Locate the cell with the specified text and output its (X, Y) center coordinate. 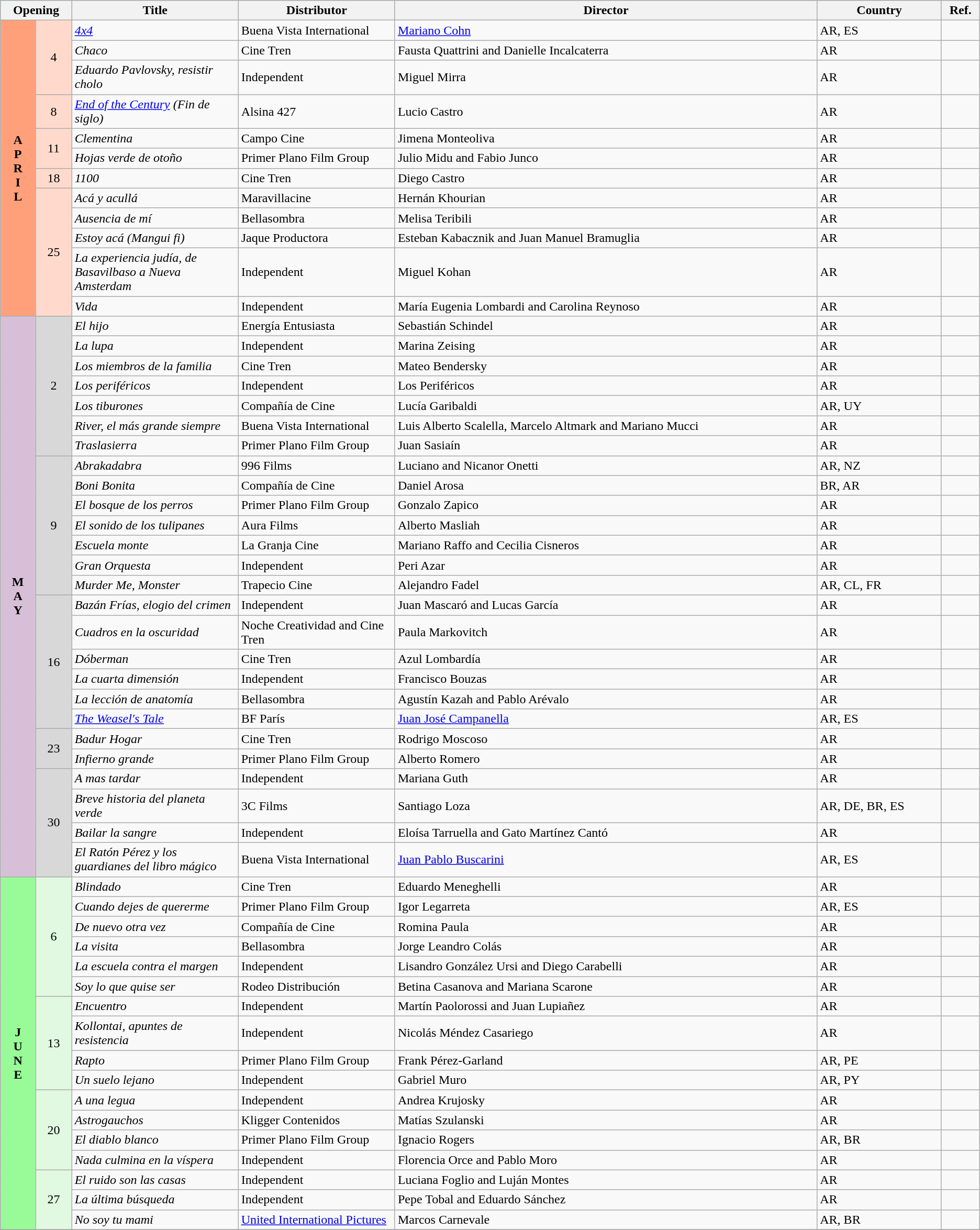
Luciano and Nicanor Onetti (606, 466)
Mateo Bendersky (606, 366)
Esteban Kabacznik and Juan Manuel Bramuglia (606, 238)
Mariano Cohn (606, 30)
A mas tardar (155, 779)
Rodrigo Moscoso (606, 739)
Energía Entusiasta (316, 326)
AR, PE (879, 1060)
Distributor (316, 10)
Azul Lombardía (606, 659)
Santiago Loza (606, 805)
Alberto Masliah (606, 525)
Los tiburones (155, 406)
9 (54, 525)
Florencia Orce and Pablo Moro (606, 1160)
Bailar la sangre (155, 833)
11 (54, 148)
De nuevo otra vez (155, 926)
Nicolás Méndez Casariego (606, 1034)
Miguel Mirra (606, 77)
Lucio Castro (606, 111)
8 (54, 111)
Vida (155, 306)
Country (879, 10)
Melisa Teribili (606, 218)
4x4 (155, 30)
Luis Alberto Scalella, Marcelo Altmark and Mariano Mucci (606, 426)
Aura Films (316, 525)
Juan Sasiaín (606, 446)
2 (54, 386)
AR, PY (879, 1080)
25 (54, 252)
MAY (18, 597)
Boni Bonita (155, 485)
Betina Casanova and Mariana Scarone (606, 986)
Astrogauchos (155, 1120)
Sebastián Schindel (606, 326)
Breve historia del planeta verde (155, 805)
Gran Orquesta (155, 565)
Juan Pablo Buscarini (606, 860)
13 (54, 1043)
Campo Cine (316, 138)
No soy tu mami (155, 1220)
Francisco Bouzas (606, 679)
Abrakadabra (155, 466)
Diego Castro (606, 178)
AR, NZ (879, 466)
4 (54, 58)
996 Films (316, 466)
Ignacio Rogers (606, 1140)
Mariano Raffo and Cecilia Cisneros (606, 545)
APRIL (18, 169)
The Weasel's Tale (155, 719)
6 (54, 936)
JUNE (18, 1053)
El Ratón Pérez y los guardianes del libro mágico (155, 860)
Miguel Kohan (606, 272)
Trapecio Cine (316, 585)
La escuela contra el margen (155, 966)
Director (606, 10)
Soy lo que quise ser (155, 986)
La lupa (155, 346)
Alsina 427 (316, 111)
Un suelo lejano (155, 1080)
Jimena Monteoliva (606, 138)
Estoy acá (Mangui fi) (155, 238)
Lisandro González Ursi and Diego Carabelli (606, 966)
Matías Szulanski (606, 1120)
Juan José Campanella (606, 719)
Bazán Frías, elogio del crimen (155, 605)
Igor Legarreta (606, 906)
River, el más grande siempre (155, 426)
Badur Hogar (155, 739)
Escuela monte (155, 545)
Rodeo Distribución (316, 986)
Acá y acullá (155, 198)
Julio Midu and Fabio Junco (606, 158)
1100 (155, 178)
BF París (316, 719)
La experiencia judía, de Basavilbaso a Nueva Amsterdam (155, 272)
Maravillacine (316, 198)
Ref. (960, 10)
Marcos Carnevale (606, 1220)
Alberto Romero (606, 759)
Title (155, 10)
Chaco (155, 50)
Cuando dejes de quererme (155, 906)
Ausencia de mí (155, 218)
AR, UY (879, 406)
Nada culmina en la víspera (155, 1160)
27 (54, 1200)
Infierno grande (155, 759)
A una legua (155, 1100)
Eloísa Tarruella and Gato Martínez Cantó (606, 833)
Alejandro Fadel (606, 585)
Noche Creatividad and Cine Tren (316, 631)
20 (54, 1130)
Daniel Arosa (606, 485)
Los miembros de la familia (155, 366)
El bosque de los perros (155, 505)
30 (54, 823)
El diablo blanco (155, 1140)
Hernán Khourian (606, 198)
Kligger Contenidos (316, 1120)
Eduardo Pavlovsky, resistir cholo (155, 77)
La Granja Cine (316, 545)
Encuentro (155, 1006)
Eduardo Meneghelli (606, 887)
Los Periféricos (606, 386)
Los periféricos (155, 386)
Peri Azar (606, 565)
Traslasierra (155, 446)
Fausta Quattrini and Danielle Incalcaterra (606, 50)
Gonzalo Zapico (606, 505)
Andrea Krujosky (606, 1100)
Mariana Guth (606, 779)
Opening (36, 10)
Rapto (155, 1060)
El ruido son las casas (155, 1180)
Luciana Foglio and Luján Montes (606, 1180)
18 (54, 178)
Romina Paula (606, 926)
Blindado (155, 887)
Agustín Kazah and Pablo Arévalo (606, 699)
Clementina (155, 138)
Pepe Tobal and Eduardo Sánchez (606, 1200)
Murder Me, Monster (155, 585)
3C Films (316, 805)
El sonido de los tulipanes (155, 525)
María Eugenia Lombardi and Carolina Reynoso (606, 306)
Cuadros en la oscuridad (155, 631)
Dóberman (155, 659)
Hojas verde de otoño (155, 158)
La última búsqueda (155, 1200)
End of the Century (Fin de siglo) (155, 111)
AR, DE, BR, ES (879, 805)
United International Pictures (316, 1220)
Gabriel Muro (606, 1080)
Kollontai, apuntes de resistencia (155, 1034)
Martín Paolorossi and Juan Lupiañez (606, 1006)
Lucía Garibaldi (606, 406)
Frank Pérez-Garland (606, 1060)
Juan Mascaró and Lucas García (606, 605)
Jorge Leandro Colás (606, 946)
Jaque Productora (316, 238)
La cuarta dimensión (155, 679)
Paula Markovitch (606, 631)
AR, CL, FR (879, 585)
La lección de anatomía (155, 699)
El hijo (155, 326)
Marina Zeising (606, 346)
BR, AR (879, 485)
16 (54, 662)
La visita (155, 946)
23 (54, 749)
